Identify which cell holds the provided text, then report its [x, y] central coordinate. 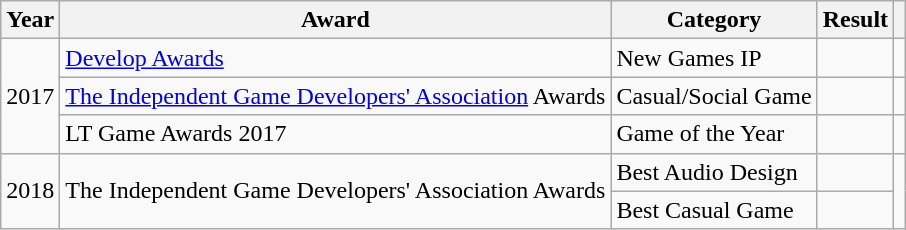
Category [714, 20]
2018 [30, 191]
Game of the Year [714, 134]
Develop Awards [336, 58]
Best Casual Game [714, 210]
Year [30, 20]
Casual/Social Game [714, 96]
New Games IP [714, 58]
Best Audio Design [714, 172]
Result [855, 20]
LT Game Awards 2017 [336, 134]
2017 [30, 96]
Award [336, 20]
